Output the [x, y] coordinate of the center of the cell containing the given text.  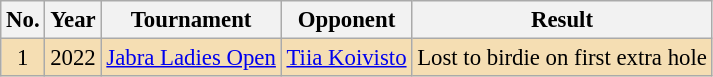
2022 [73, 58]
Year [73, 20]
Tournament [191, 20]
No. [23, 20]
Opponent [346, 20]
Lost to birdie on first extra hole [562, 58]
Result [562, 20]
Jabra Ladies Open [191, 58]
Tiia Koivisto [346, 58]
1 [23, 58]
